Identify which cell holds the provided text, then report its [X, Y] central coordinate. 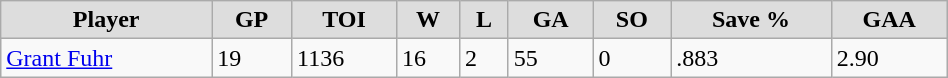
Grant Fuhr [106, 58]
55 [550, 58]
TOI [344, 20]
1136 [344, 58]
2 [484, 58]
0 [632, 58]
SO [632, 20]
19 [252, 58]
Player [106, 20]
.883 [751, 58]
L [484, 20]
GAA [889, 20]
16 [428, 58]
GA [550, 20]
Save % [751, 20]
2.90 [889, 58]
GP [252, 20]
W [428, 20]
